Return [x, y] of the center of cell containing provided text 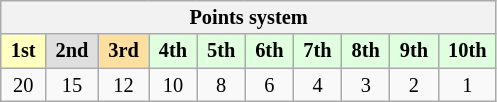
7th [317, 51]
2 [414, 85]
6th [269, 51]
9th [414, 51]
2nd [72, 51]
8 [221, 85]
12 [123, 85]
10 [173, 85]
10th [467, 51]
3rd [123, 51]
4th [173, 51]
1st [24, 51]
20 [24, 85]
3 [366, 85]
1 [467, 85]
8th [366, 51]
4 [317, 85]
15 [72, 85]
6 [269, 85]
Points system [249, 17]
5th [221, 51]
